Locate the cell with the specified text and output its (X, Y) center coordinate. 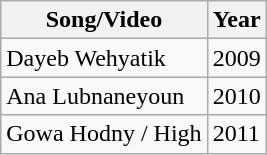
Song/Video (104, 20)
2009 (236, 58)
Year (236, 20)
2011 (236, 134)
Gowa Hodny / High (104, 134)
Ana Lubnaneyoun (104, 96)
2010 (236, 96)
Dayeb Wehyatik (104, 58)
